Search for the cell housing the specified text and yield its [x, y] center coordinate. 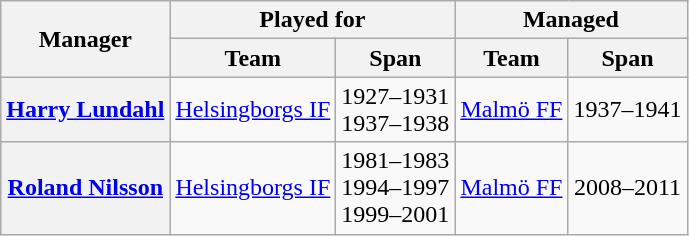
1981–19831994–19971999–2001 [396, 188]
Harry Lundahl [86, 110]
1927–19311937–1938 [396, 110]
Manager [86, 39]
1937–1941 [628, 110]
Roland Nilsson [86, 188]
Managed [571, 20]
2008–2011 [628, 188]
Played for [312, 20]
